Return (x, y) of the center of cell containing provided text 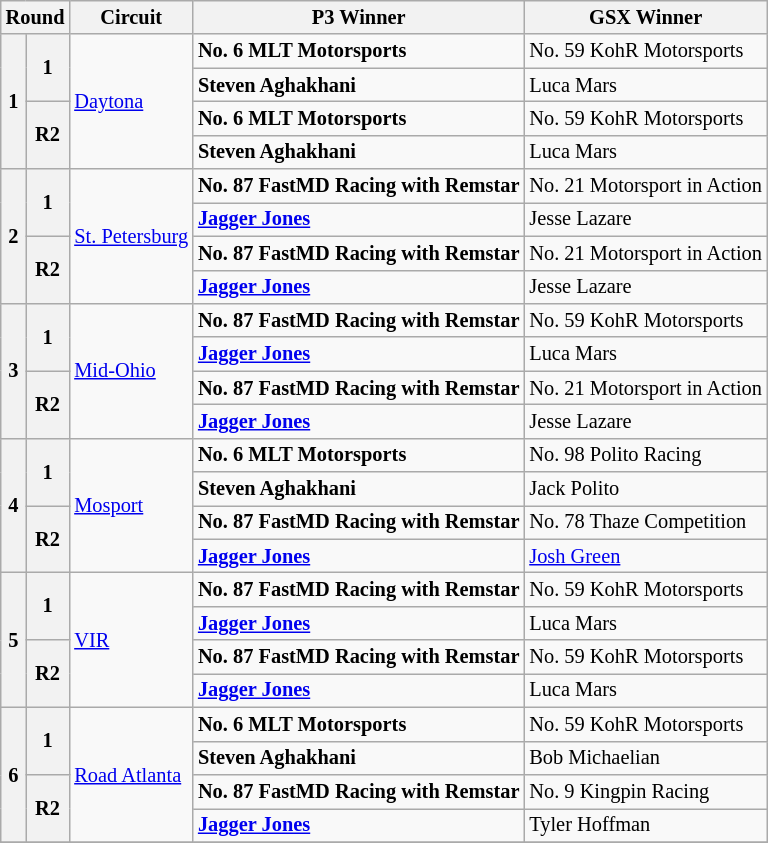
Mosport (131, 506)
No. 98 Polito Racing (645, 455)
Bob Michaelian (645, 758)
GSX Winner (645, 17)
Circuit (131, 17)
Mid-Ohio (131, 370)
Tyler Hoffman (645, 825)
No. 78 Thaze Competition (645, 522)
4 (14, 506)
Josh Green (645, 556)
Round (36, 17)
St. Petersburg (131, 236)
3 (14, 370)
Daytona (131, 102)
No. 9 Kingpin Racing (645, 791)
6 (14, 774)
Jack Polito (645, 489)
VIR (131, 640)
2 (14, 236)
P3 Winner (358, 17)
Road Atlanta (131, 774)
5 (14, 640)
